Scan for the cell matching the given text and deliver its (x, y) coordinate at center. 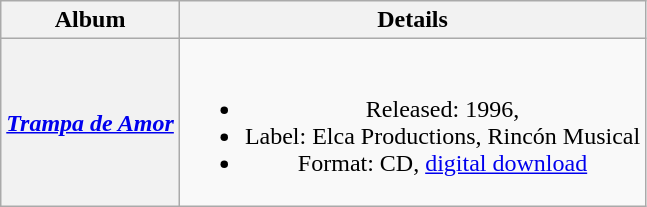
Released: 1996,Label: Elca Productions, Rincón MusicalFormat: CD, digital download (412, 122)
Album (90, 20)
Trampa de Amor (90, 122)
Details (412, 20)
